Provide the [x, y] coordinate of the cell's center where the given text is located.  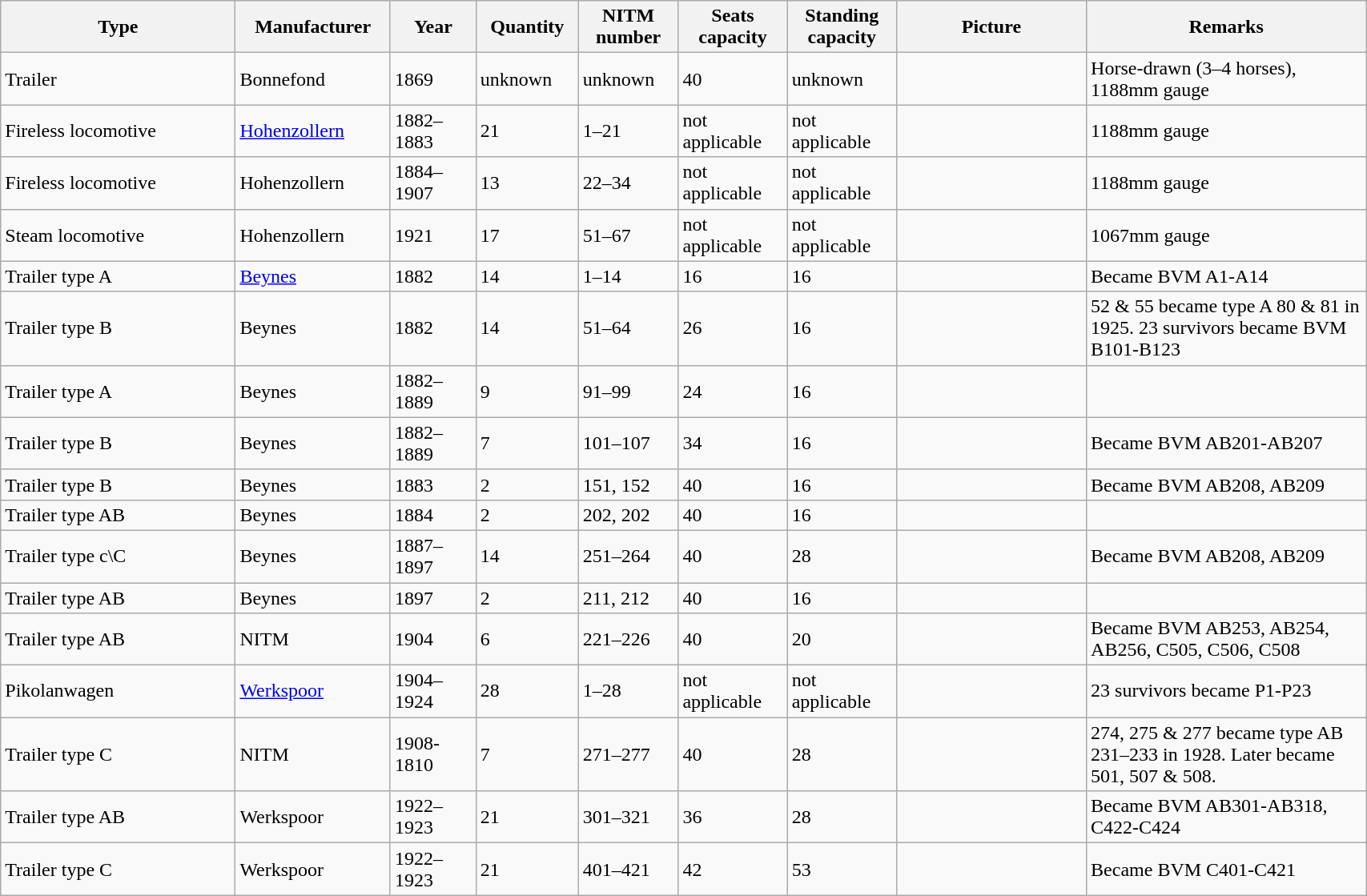
1–28 [628, 692]
202, 202 [628, 515]
53 [842, 870]
1067mm gauge [1227, 235]
20 [842, 639]
NITM number [628, 27]
1882–1883 [432, 131]
24 [733, 391]
1884–1907 [432, 183]
Trailer [119, 78]
Trailer type c\C [119, 556]
1904 [432, 639]
211, 212 [628, 598]
1–14 [628, 276]
274, 275 & 277 became type AB 231–233 in 1928. Later became 501, 507 & 508. [1227, 754]
1908-1810 [432, 754]
1921 [432, 235]
51–67 [628, 235]
Year [432, 27]
26 [733, 328]
221–226 [628, 639]
Quantity [527, 27]
51–64 [628, 328]
1869 [432, 78]
1897 [432, 598]
Seats capacity [733, 27]
13 [527, 183]
Manufacturer [313, 27]
Picture [991, 27]
1–21 [628, 131]
23 survivors became P1-P23 [1227, 692]
Remarks [1227, 27]
Became BVM AB301-AB318, C422-C424 [1227, 817]
36 [733, 817]
Type [119, 27]
34 [733, 444]
52 & 55 became type A 80 & 81 in 1925. 23 survivors became BVM B101-B123 [1227, 328]
Became BVM AB201-AB207 [1227, 444]
6 [527, 639]
9 [527, 391]
Horse-drawn (3–4 horses), 1188mm gauge [1227, 78]
Bonnefond [313, 78]
151, 152 [628, 484]
17 [527, 235]
Became BVM A1-A14 [1227, 276]
401–421 [628, 870]
251–264 [628, 556]
22–34 [628, 183]
91–99 [628, 391]
1883 [432, 484]
Steam locomotive [119, 235]
1884 [432, 515]
Standing capacity [842, 27]
Pikolanwagen [119, 692]
301–321 [628, 817]
1904–1924 [432, 692]
Became BVM C401-C421 [1227, 870]
271–277 [628, 754]
42 [733, 870]
1887–1897 [432, 556]
Became BVM AB253, AB254, AB256, C505, C506, C508 [1227, 639]
101–107 [628, 444]
